Pinpoint the cell where the given text exists, returning its (X, Y) midpoint coordinate. 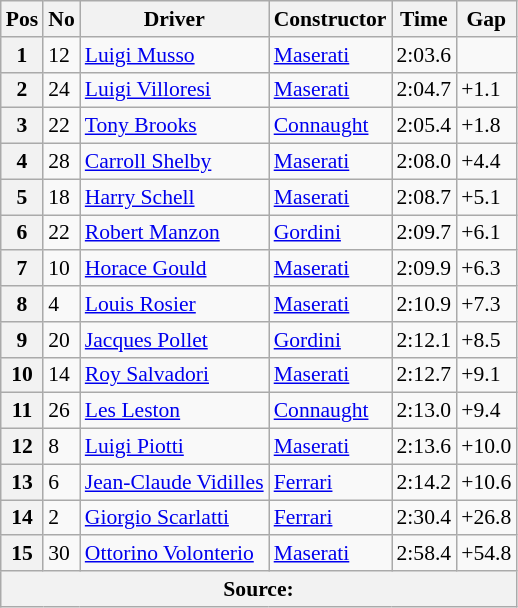
Time (424, 19)
2:04.7 (424, 90)
+10.0 (486, 447)
2:08.7 (424, 197)
7 (22, 269)
+26.8 (486, 518)
11 (22, 411)
5 (22, 197)
Luigi Musso (174, 55)
Ottorino Volonterio (174, 554)
2:09.9 (424, 269)
+1.1 (486, 90)
2:03.6 (424, 55)
Robert Manzon (174, 233)
Louis Rosier (174, 304)
2:13.6 (424, 447)
Source: (259, 589)
2:14.2 (424, 482)
+9.4 (486, 411)
2:30.4 (424, 518)
2:09.7 (424, 233)
No (62, 19)
28 (62, 162)
30 (62, 554)
2:13.0 (424, 411)
+5.1 (486, 197)
2:12.1 (424, 340)
1 (22, 55)
Carroll Shelby (174, 162)
Les Leston (174, 411)
+4.4 (486, 162)
Driver (174, 19)
+9.1 (486, 375)
Jean-Claude Vidilles (174, 482)
2:12.7 (424, 375)
2:05.4 (424, 126)
+7.3 (486, 304)
26 (62, 411)
15 (22, 554)
Tony Brooks (174, 126)
2:58.4 (424, 554)
Horace Gould (174, 269)
Pos (22, 19)
13 (22, 482)
Jacques Pollet (174, 340)
2:08.0 (424, 162)
Constructor (330, 19)
24 (62, 90)
+6.1 (486, 233)
+1.8 (486, 126)
2:10.9 (424, 304)
Harry Schell (174, 197)
Gap (486, 19)
Luigi Piotti (174, 447)
3 (22, 126)
18 (62, 197)
Roy Salvadori (174, 375)
Giorgio Scarlatti (174, 518)
+10.6 (486, 482)
Luigi Villoresi (174, 90)
20 (62, 340)
+8.5 (486, 340)
+6.3 (486, 269)
+54.8 (486, 554)
9 (22, 340)
